For the text-containing cell, return its midpoint in [x, y] coordinate format. 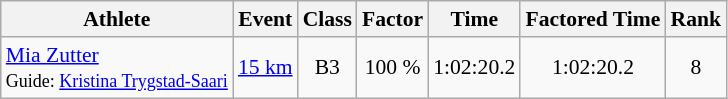
8 [696, 68]
Rank [696, 19]
Athlete [117, 19]
Time [474, 19]
Class [328, 19]
Factored Time [592, 19]
15 km [266, 68]
Mia ZutterGuide: Kristina Trygstad-Saari [117, 68]
B3 [328, 68]
100 % [392, 68]
Event [266, 19]
Factor [392, 19]
